Scan for the cell matching the given text and deliver its (x, y) coordinate at center. 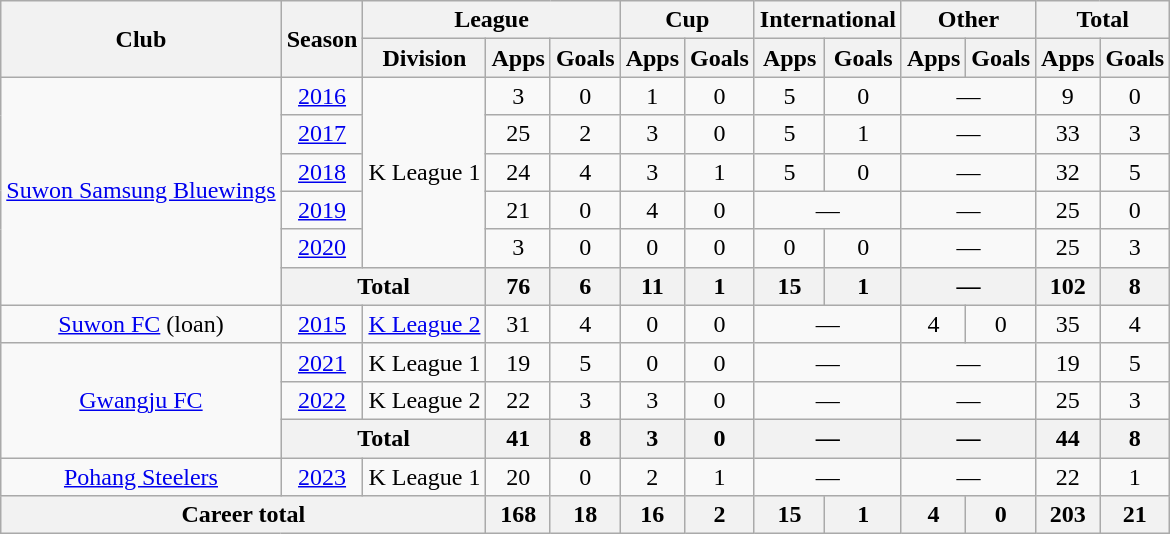
2018 (322, 172)
Career total (244, 515)
33 (1068, 134)
Club (141, 39)
2017 (322, 134)
International (828, 20)
102 (1068, 286)
24 (518, 172)
9 (1068, 96)
Division (424, 58)
35 (1068, 324)
2015 (322, 324)
16 (652, 515)
2021 (322, 362)
Other (968, 20)
41 (518, 438)
2016 (322, 96)
Cup (687, 20)
2019 (322, 210)
18 (585, 515)
Suwon Samsung Bluewings (141, 191)
League (492, 20)
203 (1068, 515)
Suwon FC (loan) (141, 324)
Gwangju FC (141, 400)
Pohang Steelers (141, 477)
2022 (322, 400)
6 (585, 286)
2023 (322, 477)
20 (518, 477)
2020 (322, 248)
31 (518, 324)
32 (1068, 172)
11 (652, 286)
76 (518, 286)
168 (518, 515)
Season (322, 39)
44 (1068, 438)
